Search for the cell housing the specified text and yield its [x, y] center coordinate. 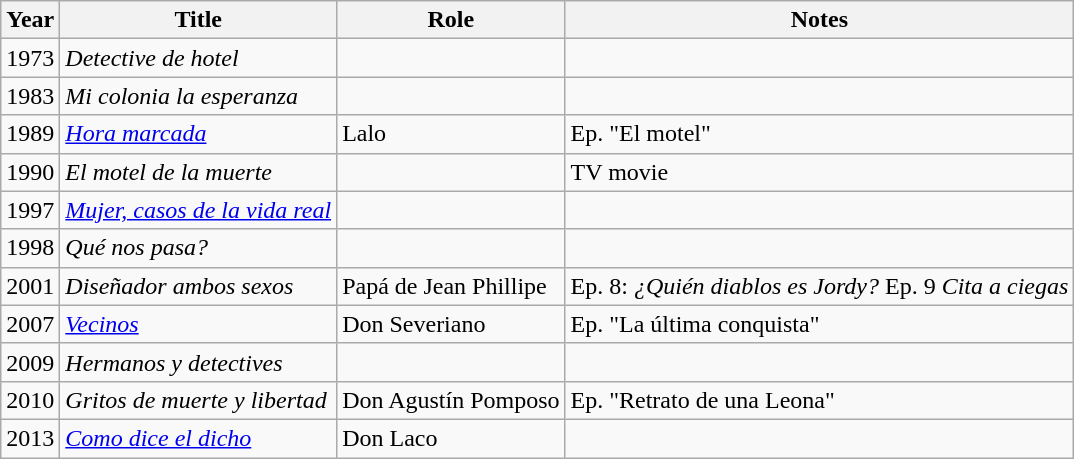
2007 [30, 324]
Diseñador ambos sexos [198, 286]
Qué nos pasa? [198, 248]
2010 [30, 400]
TV movie [820, 172]
Ep. 8: ¿Quién diablos es Jordy? Ep. 9 Cita a ciegas [820, 286]
Hermanos y detectives [198, 362]
Don Severiano [451, 324]
Papá de Jean Phillipe [451, 286]
1973 [30, 58]
2001 [30, 286]
Year [30, 20]
Mujer, casos de la vida real [198, 210]
Ep. "Retrato de una Leona" [820, 400]
Don Agustín Pomposo [451, 400]
1983 [30, 96]
1998 [30, 248]
Mi colonia la esperanza [198, 96]
2013 [30, 438]
Detective de hotel [198, 58]
Notes [820, 20]
2009 [30, 362]
1997 [30, 210]
Role [451, 20]
Lalo [451, 134]
Gritos de muerte y libertad [198, 400]
Ep. "El motel" [820, 134]
Como dice el dicho [198, 438]
Vecinos [198, 324]
Hora marcada [198, 134]
Title [198, 20]
Ep. "La última conquista" [820, 324]
1990 [30, 172]
Don Laco [451, 438]
El motel de la muerte [198, 172]
1989 [30, 134]
